Provide the [x, y] coordinate of the cell's center where the given text is located.  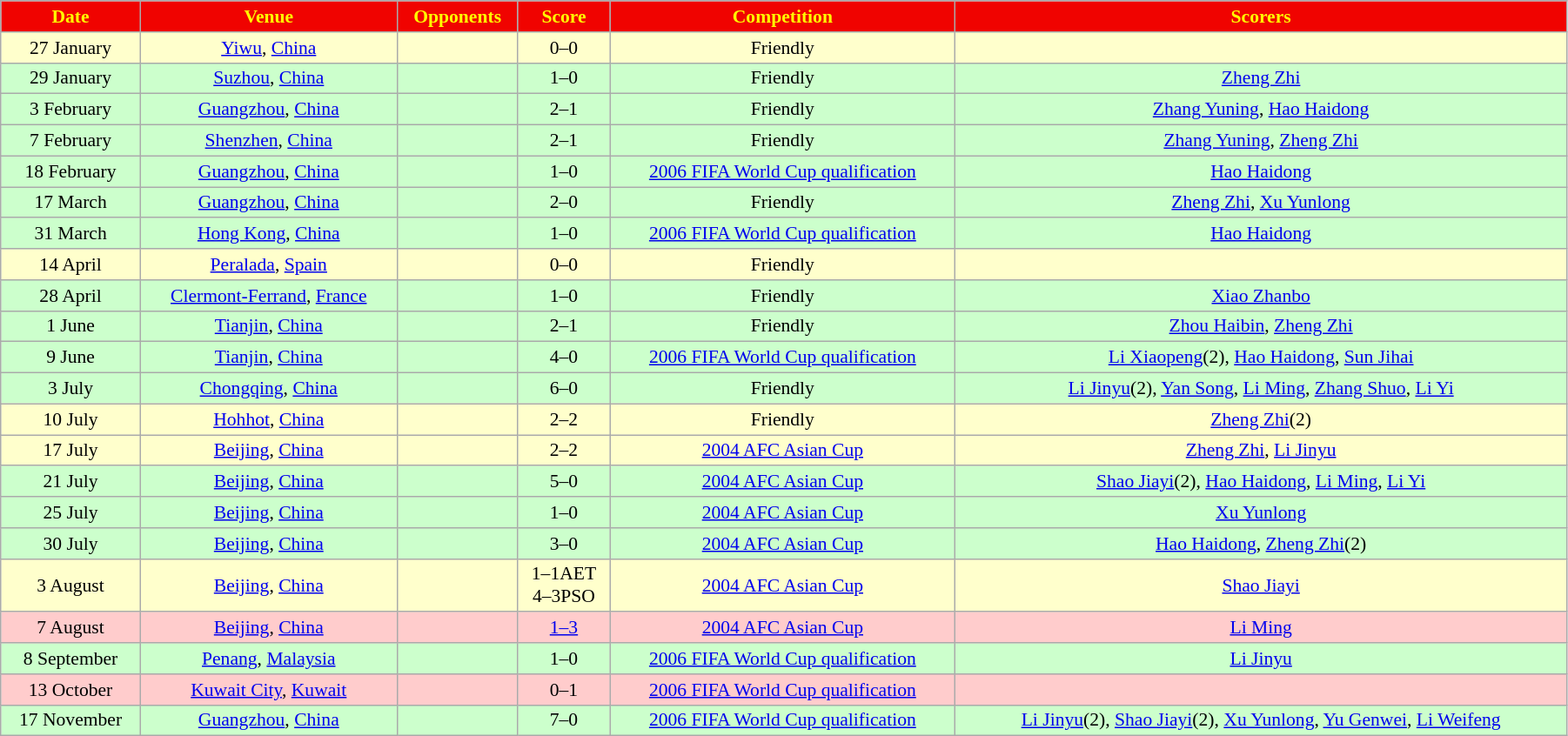
2–0 [564, 203]
Scorers [1262, 17]
Zheng Zhi(2) [1262, 419]
29 January [71, 78]
17 March [71, 203]
Zheng Zhi, Xu Yunlong [1262, 203]
13 October [71, 690]
Score [564, 17]
Penang, Malaysia [268, 659]
3 February [71, 110]
Kuwait City, Kuwait [268, 690]
18 February [71, 171]
9 June [71, 358]
17 July [71, 451]
Zheng Zhi [1262, 78]
3 July [71, 389]
Shao Jiayi [1262, 585]
3–0 [564, 544]
14 April [71, 264]
7 August [71, 628]
Zhang Yuning, Zheng Zhi [1262, 141]
6–0 [564, 389]
Hao Haidong, Zheng Zhi(2) [1262, 544]
17 November [71, 720]
25 July [71, 512]
Zheng Zhi, Li Jinyu [1262, 451]
1 June [71, 326]
4–0 [564, 358]
Yiwu, China [268, 48]
Opponents [458, 17]
30 July [71, 544]
31 March [71, 234]
0–1 [564, 690]
Li Jinyu [1262, 659]
1–1AET4–3PSO [564, 585]
Chongqing, China [268, 389]
Peralada, Spain [268, 264]
7–0 [564, 720]
Xiao Zhanbo [1262, 296]
21 July [71, 482]
Clermont-Ferrand, France [268, 296]
Hohhot, China [268, 419]
5–0 [564, 482]
3 August [71, 585]
Li Xiaopeng(2), Hao Haidong, Sun Jihai [1262, 358]
27 January [71, 48]
10 July [71, 419]
7 February [71, 141]
Li Ming [1262, 628]
28 April [71, 296]
Zhou Haibin, Zheng Zhi [1262, 326]
Suzhou, China [268, 78]
Li Jinyu(2), Shao Jiayi(2), Xu Yunlong, Yu Genwei, Li Weifeng [1262, 720]
Competition [783, 17]
Shao Jiayi(2), Hao Haidong, Li Ming, Li Yi [1262, 482]
Zhang Yuning, Hao Haidong [1262, 110]
Shenzhen, China [268, 141]
1–3 [564, 628]
Xu Yunlong [1262, 512]
Venue [268, 17]
8 September [71, 659]
Hong Kong, China [268, 234]
Date [71, 17]
Li Jinyu(2), Yan Song, Li Ming, Zhang Shuo, Li Yi [1262, 389]
